Locate the cell with the specified text and output its (x, y) center coordinate. 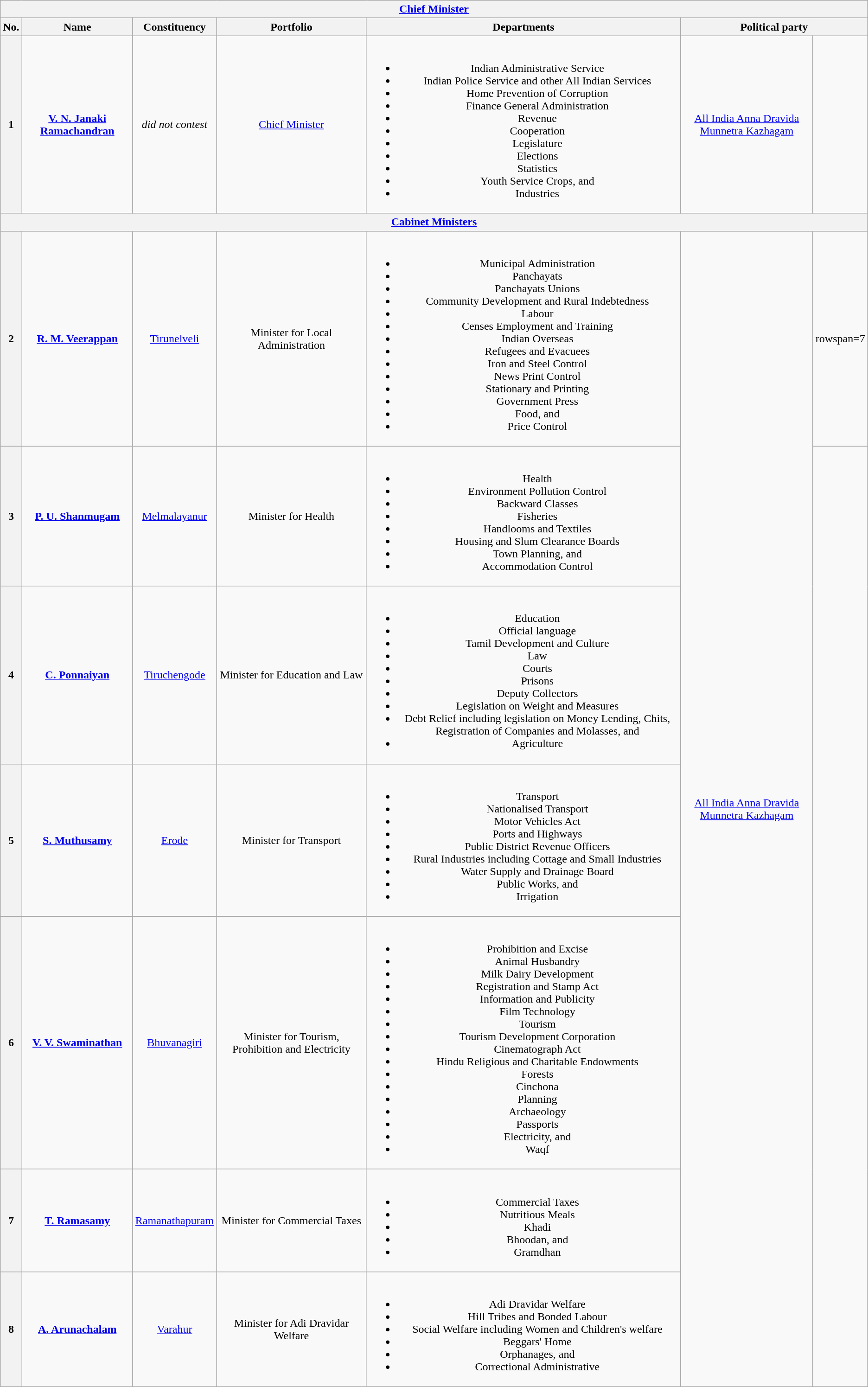
Minister for Adi Dravidar Welfare (292, 1329)
Minister for Local Administration (292, 339)
T. Ramasamy (77, 1221)
Minister for Transport (292, 840)
Minister for Tourism, Prohibition and Electricity (292, 1042)
6 (11, 1042)
Tiruchengode (174, 675)
No. (11, 27)
3 (11, 516)
Ramanathapuram (174, 1221)
C. Ponnaiyan (77, 675)
Constituency (174, 27)
A. Arunachalam (77, 1329)
8 (11, 1329)
Political party (774, 27)
rowspan=7 (840, 339)
Melmalayanur (174, 516)
Bhuvanagiri (174, 1042)
Portfolio (292, 27)
Name (77, 27)
2 (11, 339)
P. U. Shanmugam (77, 516)
Varahur (174, 1329)
Minister for Commercial Taxes (292, 1221)
1 (11, 124)
Cabinet Ministers (434, 222)
R. M. Veerappan (77, 339)
V. V. Swaminathan (77, 1042)
did not contest (174, 124)
S. Muthusamy (77, 840)
Minister for Education and Law (292, 675)
5 (11, 840)
Commercial TaxesNutritious MealsKhadiBhoodan, andGramdhan (523, 1221)
Erode (174, 840)
7 (11, 1221)
Minister for Health (292, 516)
V. N. Janaki Ramachandran (77, 124)
Departments (523, 27)
4 (11, 675)
Tirunelveli (174, 339)
